Pinpoint the cell where the given text exists, returning its [X, Y] midpoint coordinate. 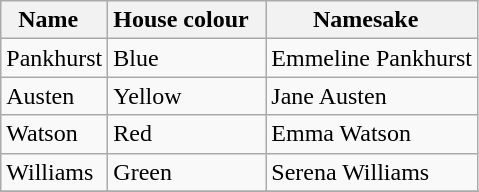
Serena Williams [372, 172]
Yellow [187, 96]
Jane Austen [372, 96]
Namesake [372, 20]
Emmeline Pankhurst [372, 58]
Green [187, 172]
Blue [187, 58]
Austen [54, 96]
House colour [187, 20]
Red [187, 134]
Emma Watson [372, 134]
Williams [54, 172]
Name [54, 20]
Pankhurst [54, 58]
Watson [54, 134]
